Scan for the cell matching the given text and deliver its (x, y) coordinate at center. 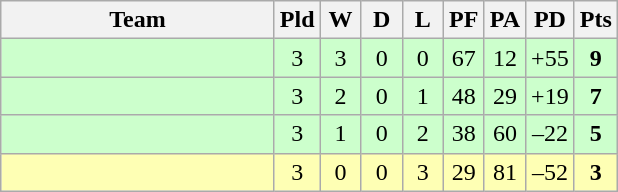
Pts (596, 20)
L (422, 20)
38 (464, 134)
48 (464, 96)
9 (596, 58)
PF (464, 20)
5 (596, 134)
PD (550, 20)
–52 (550, 172)
12 (504, 58)
–22 (550, 134)
7 (596, 96)
+55 (550, 58)
W (340, 20)
D (382, 20)
60 (504, 134)
+19 (550, 96)
Pld (297, 20)
PA (504, 20)
Team (138, 20)
67 (464, 58)
81 (504, 172)
